Scan for the cell matching the given text and deliver its [x, y] coordinate at center. 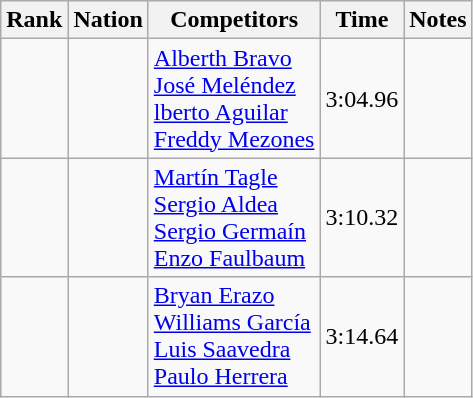
Bryan ErazoWilliams GarcíaLuis SaavedraPaulo Herrera [234, 336]
Rank [34, 20]
3:14.64 [362, 336]
Nation [108, 20]
Notes [438, 20]
3:04.96 [362, 98]
Time [362, 20]
3:10.32 [362, 218]
Competitors [234, 20]
Martín TagleSergio AldeaSergio GermaínEnzo Faulbaum [234, 218]
Alberth BravoJosé Meléndezlberto AguilarFreddy Mezones [234, 98]
